Return the [x, y] coordinate for the center point of the cell that contains the specified text.  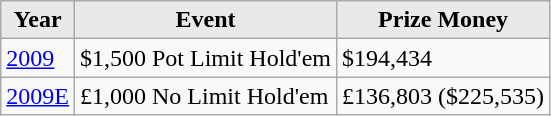
Event [205, 20]
2009 [38, 58]
2009E [38, 96]
$1,500 Pot Limit Hold'em [205, 58]
£1,000 No Limit Hold'em [205, 96]
£136,803 ($225,535) [444, 96]
$194,434 [444, 58]
Year [38, 20]
Prize Money [444, 20]
